Output the [X, Y] coordinate of the center of the cell containing the given text.  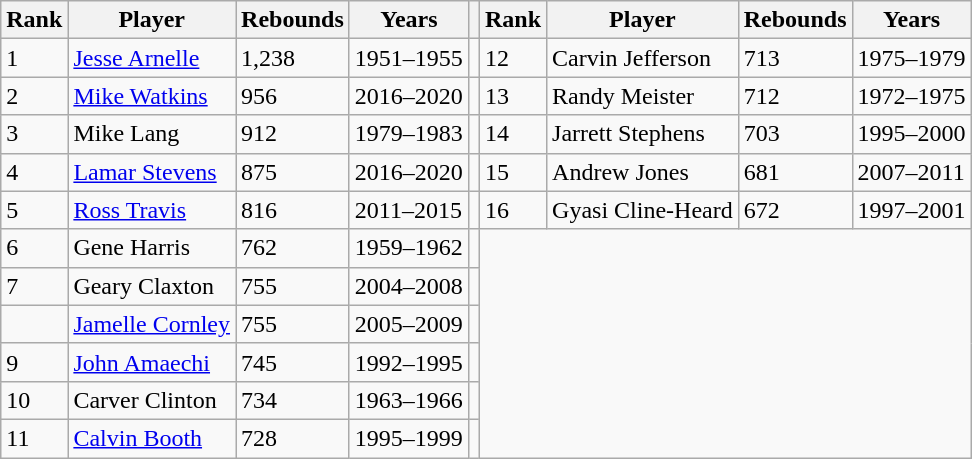
3 [34, 134]
Andrew Jones [643, 172]
Ross Travis [152, 210]
912 [293, 134]
Calvin Booth [152, 438]
1,238 [293, 58]
12 [512, 58]
Jesse Arnelle [152, 58]
Gyasi Cline-Heard [643, 210]
672 [795, 210]
4 [34, 172]
Gene Harris [152, 248]
2005–2009 [408, 324]
16 [512, 210]
Carver Clinton [152, 400]
11 [34, 438]
Geary Claxton [152, 286]
13 [512, 96]
John Amaechi [152, 362]
Carvin Jefferson [643, 58]
713 [795, 58]
956 [293, 96]
745 [293, 362]
1995–1999 [408, 438]
1992–1995 [408, 362]
2011–2015 [408, 210]
Lamar Stevens [152, 172]
Jarrett Stephens [643, 134]
15 [512, 172]
1 [34, 58]
2 [34, 96]
10 [34, 400]
816 [293, 210]
728 [293, 438]
1975–1979 [912, 58]
6 [34, 248]
9 [34, 362]
Randy Meister [643, 96]
762 [293, 248]
5 [34, 210]
7 [34, 286]
681 [795, 172]
1951–1955 [408, 58]
1959–1962 [408, 248]
Mike Lang [152, 134]
875 [293, 172]
1997–2001 [912, 210]
1979–1983 [408, 134]
Jamelle Cornley [152, 324]
Mike Watkins [152, 96]
1995–2000 [912, 134]
712 [795, 96]
2007–2011 [912, 172]
703 [795, 134]
2004–2008 [408, 286]
1963–1966 [408, 400]
1972–1975 [912, 96]
734 [293, 400]
14 [512, 134]
